Scan for the cell matching the given text and deliver its [x, y] coordinate at center. 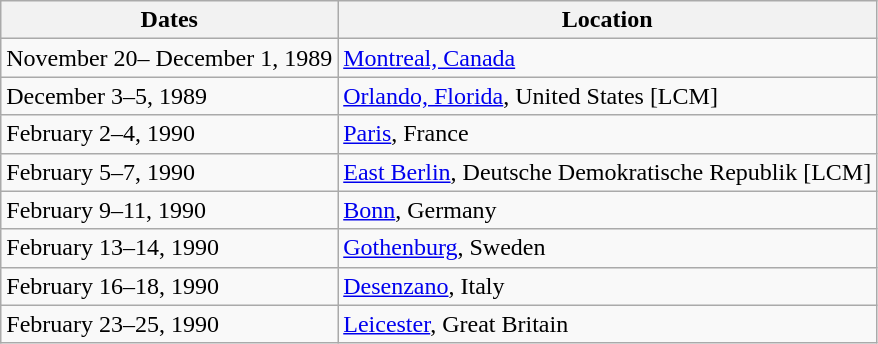
February 16–18, 1990 [170, 286]
December 3–5, 1989 [170, 96]
February 23–25, 1990 [170, 324]
Location [608, 20]
Desenzano, Italy [608, 286]
February 13–14, 1990 [170, 248]
East Berlin, Deutsche Demokratische Republik [LCM] [608, 172]
Dates [170, 20]
February 5–7, 1990 [170, 172]
November 20– December 1, 1989 [170, 58]
February 9–11, 1990 [170, 210]
Gothenburg, Sweden [608, 248]
Leicester, Great Britain [608, 324]
Bonn, Germany [608, 210]
Montreal, Canada [608, 58]
Paris, France [608, 134]
Orlando, Florida, United States [LCM] [608, 96]
February 2–4, 1990 [170, 134]
